Return the [X, Y] coordinate for the center point of the cell that contains the specified text.  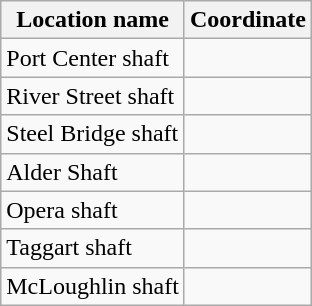
Location name [93, 20]
Steel Bridge shaft [93, 134]
Taggart shaft [93, 248]
River Street shaft [93, 96]
Opera shaft [93, 210]
Port Center shaft [93, 58]
Coordinate [248, 20]
Alder Shaft [93, 172]
McLoughlin shaft [93, 286]
